Pinpoint the cell where the given text exists, returning its [x, y] midpoint coordinate. 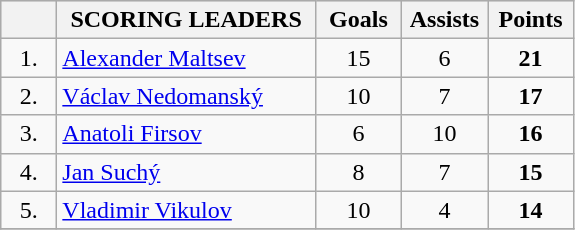
SCORING LEADERS [186, 20]
Points [531, 20]
Vladimir Vikulov [186, 210]
16 [531, 134]
14 [531, 210]
17 [531, 96]
Jan Suchý [186, 172]
3. [29, 134]
Václav Nedomanský [186, 96]
21 [531, 58]
Goals [358, 20]
Anatoli Firsov [186, 134]
5. [29, 210]
Assists [444, 20]
1. [29, 58]
2. [29, 96]
4. [29, 172]
8 [358, 172]
Alexander Maltsev [186, 58]
4 [444, 210]
